Locate the cell with the specified text and output its [X, Y] center coordinate. 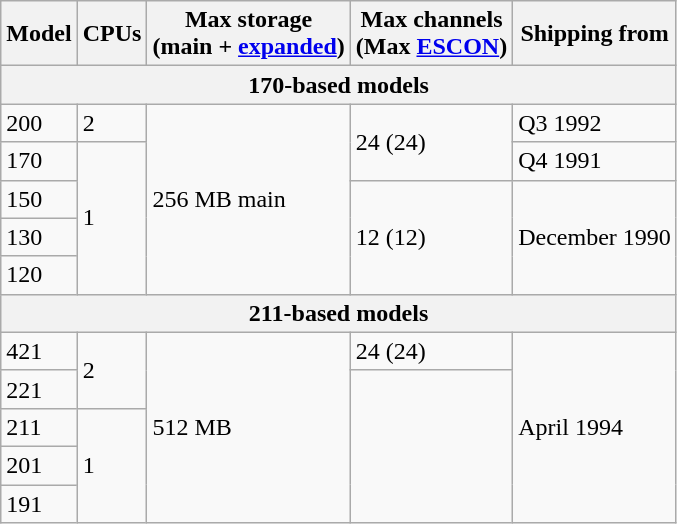
Q3 1992 [595, 123]
Shipping from [595, 34]
421 [39, 351]
200 [39, 123]
211-based models [339, 313]
170 [39, 161]
130 [39, 237]
150 [39, 199]
256 MB main [248, 199]
CPUs [112, 34]
512 MB [248, 427]
12 (12) [431, 237]
191 [39, 503]
221 [39, 389]
December 1990 [595, 237]
Max channels(Max ESCON) [431, 34]
211 [39, 427]
Max storage(main + expanded) [248, 34]
Q4 1991 [595, 161]
120 [39, 275]
170-based models [339, 85]
201 [39, 465]
Model [39, 34]
April 1994 [595, 427]
